Find where the given text appears and provide that cell's center as [x, y] coordinate. 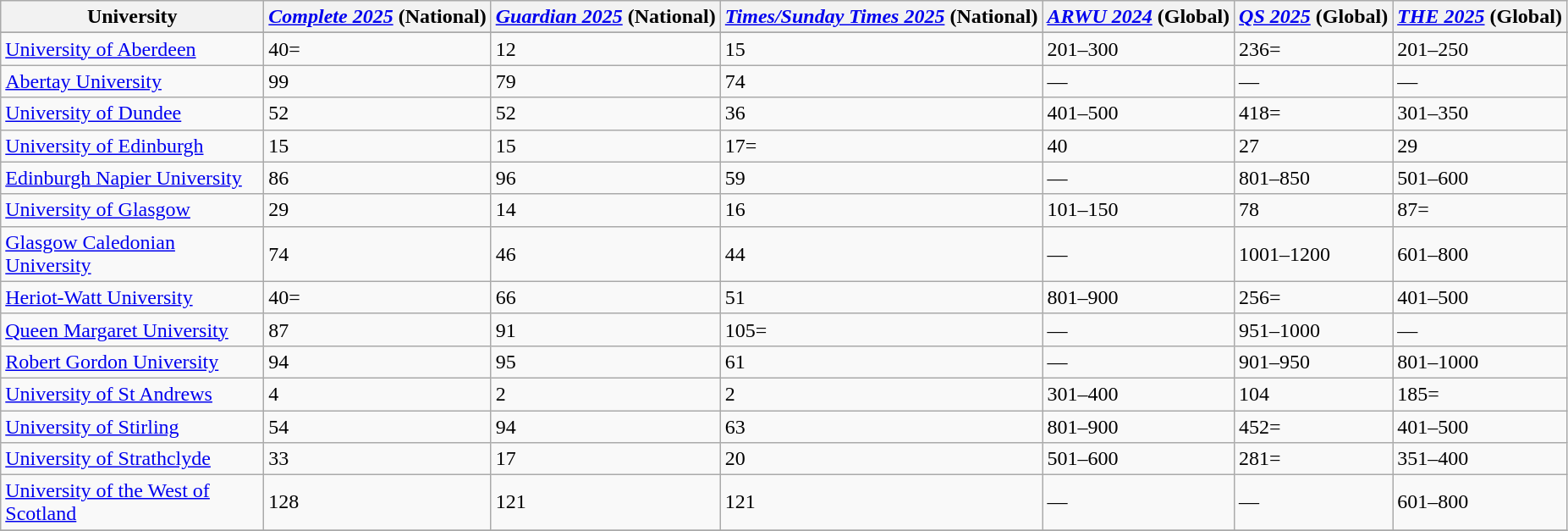
16 [882, 210]
61 [882, 362]
301–350 [1480, 113]
51 [882, 297]
University of Dundee [132, 113]
201–300 [1139, 49]
128 [377, 503]
Glasgow Caledonian University [132, 254]
256= [1313, 297]
Complete 2025 (National) [377, 17]
951–1000 [1313, 329]
351–400 [1480, 459]
40 [1139, 146]
95 [606, 362]
Heriot-Watt University [132, 297]
63 [882, 426]
301–400 [1139, 394]
University [132, 17]
201–250 [1480, 49]
96 [606, 178]
105= [882, 329]
Guardian 2025 (National) [606, 17]
4 [377, 394]
17 [606, 459]
University of Stirling [132, 426]
University of Edinburgh [132, 146]
14 [606, 210]
54 [377, 426]
THE 2025 (Global) [1480, 17]
91 [606, 329]
236= [1313, 49]
87 [377, 329]
801–850 [1313, 178]
452= [1313, 426]
University of Glasgow [132, 210]
66 [606, 297]
University of Aberdeen [132, 49]
Robert Gordon University [132, 362]
27 [1313, 146]
101–150 [1139, 210]
801–1000 [1480, 362]
79 [606, 81]
University of Strathclyde [132, 459]
86 [377, 178]
University of St Andrews [132, 394]
281= [1313, 459]
104 [1313, 394]
Queen Margaret University [132, 329]
QS 2025 (Global) [1313, 17]
20 [882, 459]
Times/Sunday Times 2025 (National) [882, 17]
59 [882, 178]
185= [1480, 394]
17= [882, 146]
33 [377, 459]
46 [606, 254]
99 [377, 81]
901–950 [1313, 362]
University of the West of Scotland [132, 503]
Edinburgh Napier University [132, 178]
12 [606, 49]
Abertay University [132, 81]
78 [1313, 210]
418= [1313, 113]
36 [882, 113]
1001–1200 [1313, 254]
87= [1480, 210]
44 [882, 254]
ARWU 2024 (Global) [1139, 17]
